Extract the [x, y] coordinate from the center of the cell holding the provided text.  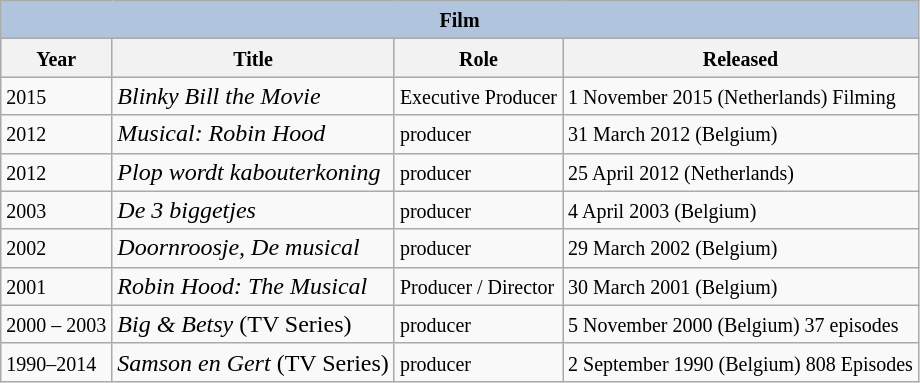
Title [254, 58]
2003 [56, 210]
Executive Producer [478, 96]
5 November 2000 (Belgium) 37 episodes [741, 324]
2015 [56, 96]
Doornroosje, De musical [254, 248]
25 April 2012 (Netherlands) [741, 172]
Samson en Gert (TV Series) [254, 362]
2001 [56, 286]
2000 – 2003 [56, 324]
Year [56, 58]
Plop wordt kabouterkoning [254, 172]
Role [478, 58]
De 3 biggetjes [254, 210]
2002 [56, 248]
30 March 2001 (Belgium) [741, 286]
Blinky Bill the Movie [254, 96]
Big & Betsy (TV Series) [254, 324]
29 March 2002 (Belgium) [741, 248]
1990–2014 [56, 362]
Musical: Robin Hood [254, 134]
4 April 2003 (Belgium) [741, 210]
2 September 1990 (Belgium) 808 Episodes [741, 362]
1 November 2015 (Netherlands) Filming [741, 96]
Released [741, 58]
Robin Hood: The Musical [254, 286]
Producer / Director [478, 286]
31 March 2012 (Belgium) [741, 134]
Film [460, 20]
